For the text-containing cell, return its midpoint in [x, y] coordinate format. 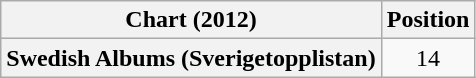
Chart (2012) [191, 20]
Swedish Albums (Sverigetopplistan) [191, 58]
Position [428, 20]
14 [428, 58]
